Return [x, y] of the center of cell containing provided text 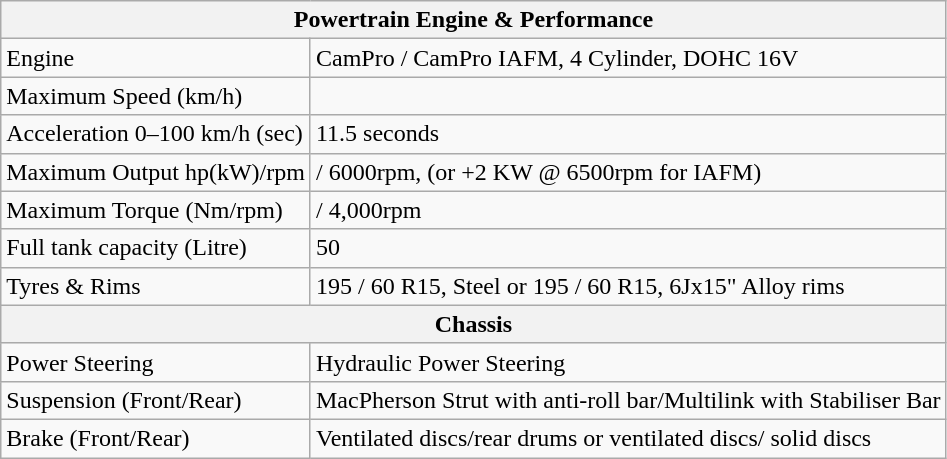
Ventilated discs/rear drums or ventilated discs/ solid discs [628, 438]
Acceleration 0–100 km/h (sec) [156, 134]
11.5 seconds [628, 134]
Hydraulic Power Steering [628, 362]
Maximum Output hp(kW)/rpm [156, 172]
Maximum Torque (Nm/rpm) [156, 210]
195 / 60 R15, Steel or 195 / 60 R15, 6Jx15" Alloy rims [628, 286]
/ 6000rpm, (or +2 KW @ 6500rpm for IAFM) [628, 172]
50 [628, 248]
Maximum Speed (km/h) [156, 96]
MacPherson Strut with anti-roll bar/Multilink with Stabiliser Bar [628, 400]
Full tank capacity (Litre) [156, 248]
/ 4,000rpm [628, 210]
Power Steering [156, 362]
Engine [156, 58]
CamPro / CamPro IAFM, 4 Cylinder, DOHC 16V [628, 58]
Powertrain Engine & Performance [474, 20]
Tyres & Rims [156, 286]
Brake (Front/Rear) [156, 438]
Suspension (Front/Rear) [156, 400]
Chassis [474, 324]
